Determine the [x, y] coordinate at the center of the cell enclosing the given text.  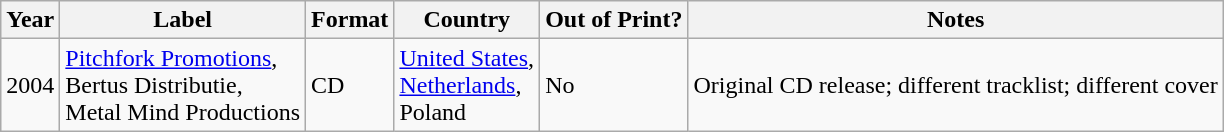
Original CD release; different tracklist; different cover [956, 85]
Label [183, 20]
CD [350, 85]
No [614, 85]
Year [30, 20]
Country [467, 20]
Pitchfork Promotions,Bertus Distributie,Metal Mind Productions [183, 85]
Out of Print? [614, 20]
2004 [30, 85]
United States,Netherlands,Poland [467, 85]
Format [350, 20]
Notes [956, 20]
